Locate the cell with the specified text and output its [x, y] center coordinate. 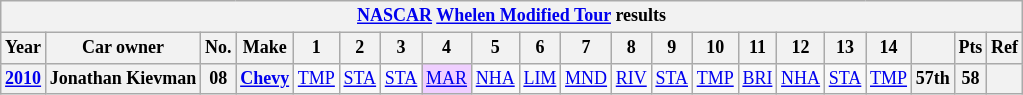
Ref [1005, 48]
9 [672, 48]
LIM [540, 78]
2 [360, 48]
RIV [631, 78]
Make [265, 48]
Year [24, 48]
13 [844, 48]
8 [631, 48]
2010 [24, 78]
58 [970, 78]
NASCAR Whelen Modified Tour results [512, 16]
Car owner [122, 48]
08 [218, 78]
12 [801, 48]
MND [586, 78]
7 [586, 48]
10 [715, 48]
5 [495, 48]
1 [316, 48]
Pts [970, 48]
3 [400, 48]
Jonathan Kievman [122, 78]
57th [932, 78]
Chevy [265, 78]
MAR [447, 78]
6 [540, 48]
BRI [758, 78]
4 [447, 48]
11 [758, 48]
14 [889, 48]
No. [218, 48]
